Extract the (X, Y) coordinate from the center of the cell holding the provided text.  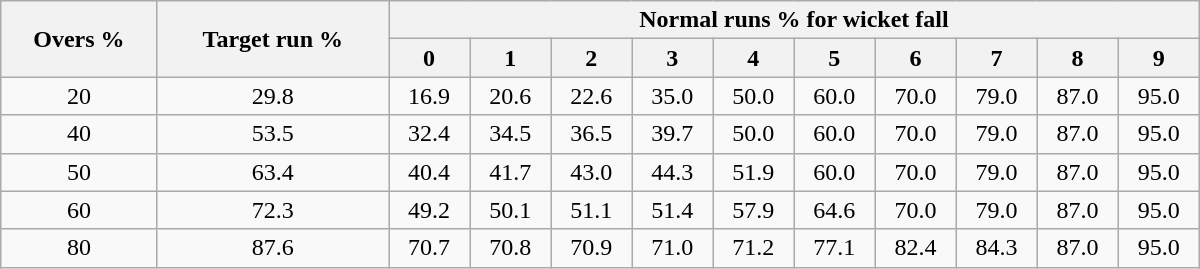
40 (79, 134)
6 (916, 58)
20 (79, 96)
72.3 (272, 210)
60 (79, 210)
70.7 (430, 248)
36.5 (592, 134)
22.6 (592, 96)
77.1 (834, 248)
84.3 (996, 248)
4 (754, 58)
40.4 (430, 172)
Target run % (272, 39)
71.0 (672, 248)
50 (79, 172)
70.9 (592, 248)
53.5 (272, 134)
87.6 (272, 248)
Normal runs % for wicket fall (794, 20)
71.2 (754, 248)
82.4 (916, 248)
51.9 (754, 172)
80 (79, 248)
8 (1078, 58)
29.8 (272, 96)
50.1 (510, 210)
51.1 (592, 210)
1 (510, 58)
3 (672, 58)
51.4 (672, 210)
16.9 (430, 96)
63.4 (272, 172)
43.0 (592, 172)
7 (996, 58)
9 (1158, 58)
41.7 (510, 172)
39.7 (672, 134)
64.6 (834, 210)
0 (430, 58)
34.5 (510, 134)
44.3 (672, 172)
32.4 (430, 134)
57.9 (754, 210)
70.8 (510, 248)
5 (834, 58)
20.6 (510, 96)
35.0 (672, 96)
49.2 (430, 210)
2 (592, 58)
Overs % (79, 39)
